Identify which cell holds the provided text, then report its [X, Y] central coordinate. 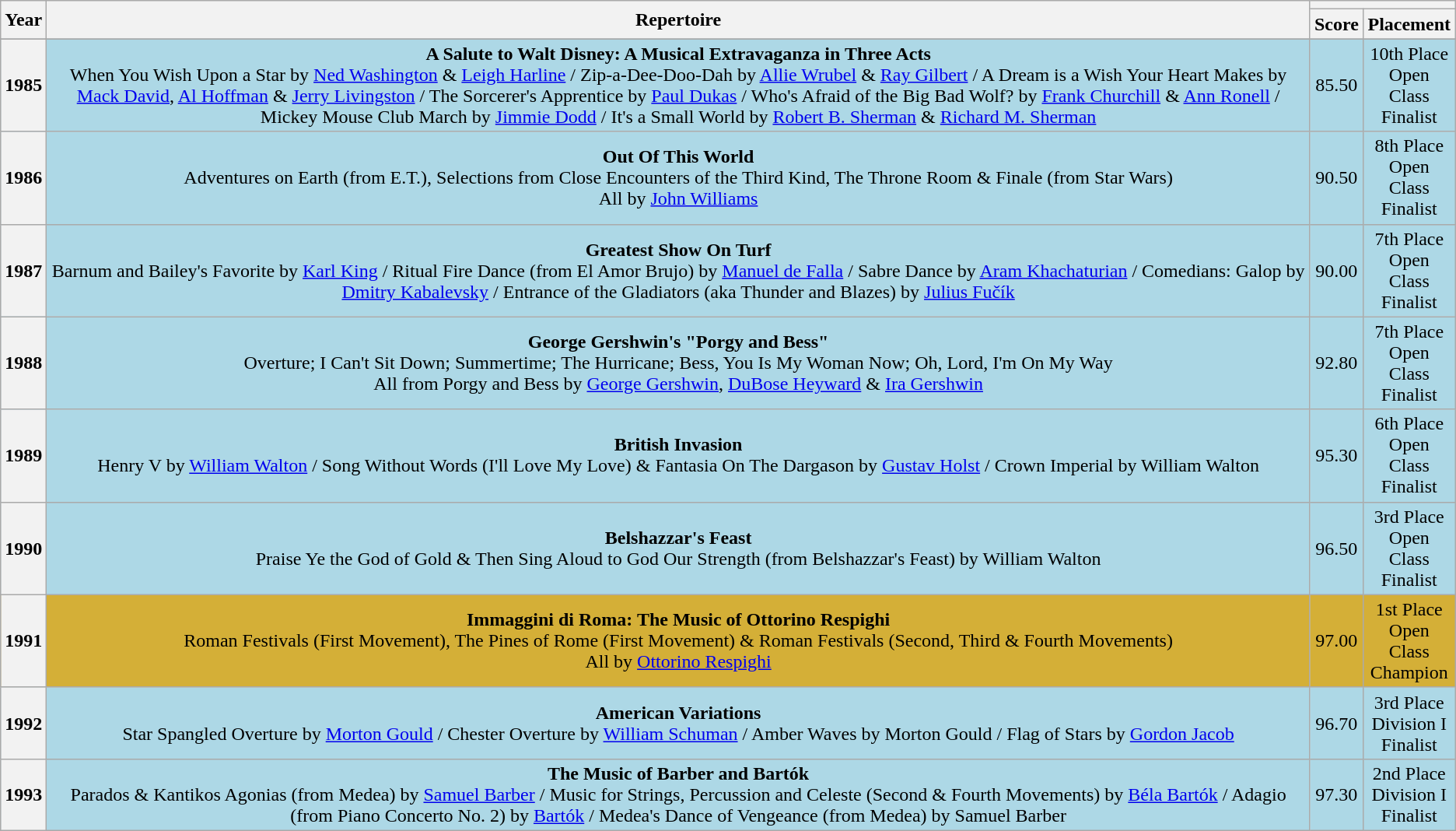
3rd PlaceOpen ClassFinalist [1409, 548]
96.50 [1336, 548]
10th PlaceOpen ClassFinalist [1409, 86]
90.50 [1336, 177]
92.80 [1336, 363]
Year [23, 20]
1987 [23, 271]
1992 [23, 723]
1993 [23, 794]
Score [1336, 24]
1990 [23, 548]
Placement [1409, 24]
6th PlaceOpen ClassFinalist [1409, 456]
1991 [23, 641]
85.50 [1336, 86]
1988 [23, 363]
1986 [23, 177]
96.70 [1336, 723]
Repertoire [678, 20]
1st PlaceOpen ClassChampion [1409, 641]
90.00 [1336, 271]
3rd PlaceDivision IFinalist [1409, 723]
97.30 [1336, 794]
1989 [23, 456]
95.30 [1336, 456]
1985 [23, 86]
Belshazzar's FeastPraise Ye the God of Gold & Then Sing Aloud to God Our Strength (from Belshazzar's Feast) by William Walton [678, 548]
97.00 [1336, 641]
2nd PlaceDivision IFinalist [1409, 794]
8th PlaceOpen ClassFinalist [1409, 177]
